Return the (x, y) coordinate for the center point of the cell that contains the specified text.  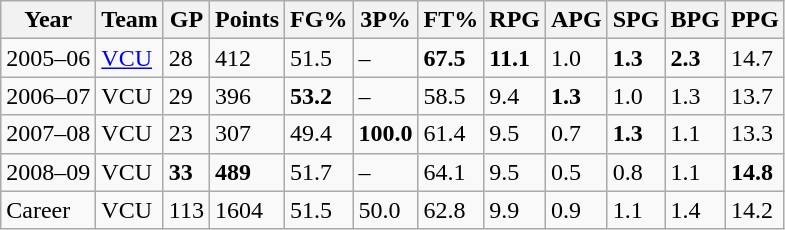
2005–06 (48, 58)
29 (186, 96)
3P% (386, 20)
Year (48, 20)
62.8 (451, 210)
0.8 (636, 172)
9.4 (515, 96)
FG% (319, 20)
0.9 (577, 210)
50.0 (386, 210)
61.4 (451, 134)
11.1 (515, 58)
9.9 (515, 210)
BPG (695, 20)
64.1 (451, 172)
49.4 (319, 134)
GP (186, 20)
58.5 (451, 96)
13.3 (754, 134)
33 (186, 172)
Career (48, 210)
PPG (754, 20)
23 (186, 134)
2008–09 (48, 172)
307 (248, 134)
2007–08 (48, 134)
412 (248, 58)
0.7 (577, 134)
SPG (636, 20)
51.7 (319, 172)
APG (577, 20)
14.2 (754, 210)
396 (248, 96)
100.0 (386, 134)
67.5 (451, 58)
13.7 (754, 96)
Points (248, 20)
28 (186, 58)
1.4 (695, 210)
14.7 (754, 58)
1604 (248, 210)
489 (248, 172)
2006–07 (48, 96)
FT% (451, 20)
14.8 (754, 172)
RPG (515, 20)
53.2 (319, 96)
0.5 (577, 172)
Team (130, 20)
2.3 (695, 58)
113 (186, 210)
